Return [x, y] of the center of cell containing provided text 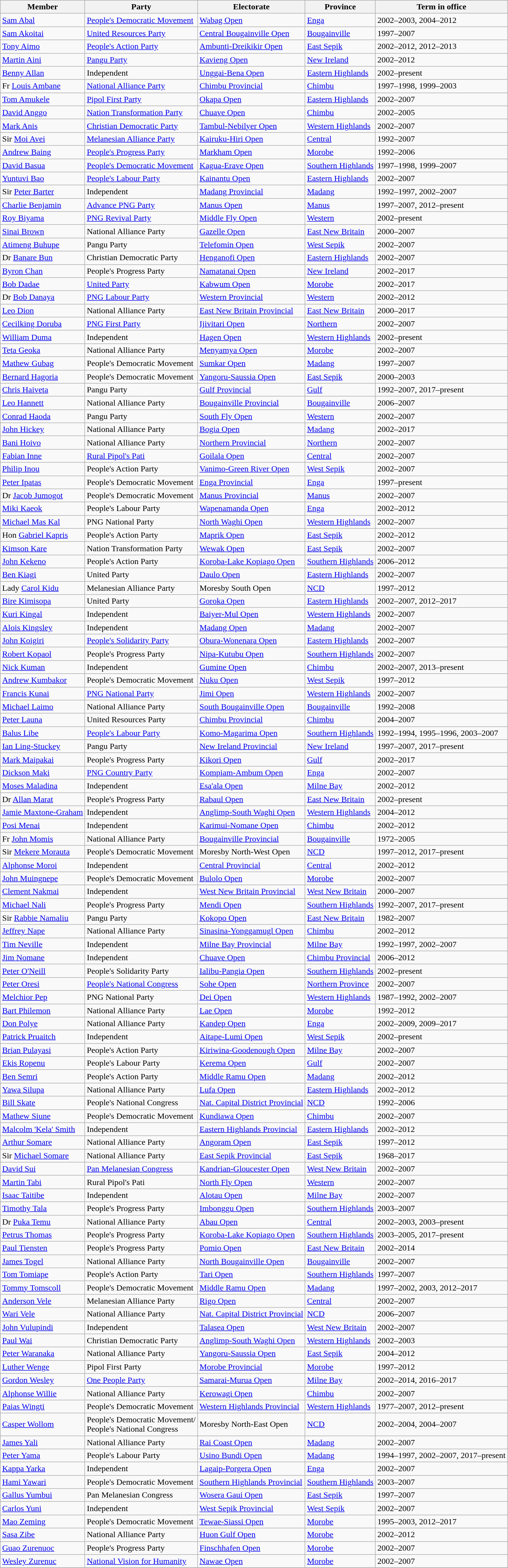
2002–2014 [441, 1248]
Huon Gulf Open [251, 1535]
Alois Kingsley [43, 628]
Nawae Open [251, 1561]
Dr Jacob Jumogot [43, 495]
Bulolo Open [251, 878]
Philip Inou [43, 469]
North Waghi Open [251, 522]
Yawa Silupa [43, 1090]
One People Party [141, 1380]
Goroka Open [251, 601]
Paias Wingti [43, 1406]
Rabaul Open [251, 799]
Southern Highlands Provincial [251, 1482]
Mathew Siune [43, 1116]
Peter Waranaka [43, 1354]
Goilala Open [251, 456]
Sir Moi Avei [43, 139]
2002–2009, 2009–2017 [441, 1024]
1997–2012, 2017–present [441, 852]
Mathew Gubag [43, 363]
Gazelle Open [251, 231]
Lady Carol Kidu [43, 588]
Dr Bob Danaya [43, 297]
Ialibu-Pangia Open [251, 971]
Moresby North-West Open [251, 852]
Eastern Highlands Provincial [251, 1129]
Sohe Open [251, 984]
Lae Open [251, 1011]
Alphonse Moroi [43, 865]
East New Britain Provincial [251, 310]
Northern Provincial [251, 443]
Leo Hannett [43, 403]
1972–2005 [441, 839]
Menyamya Open [251, 350]
Abau Open [251, 1221]
Kainantu Open [251, 179]
1977–2007, 2012–present [441, 1406]
Kagua-Erave Open [251, 165]
Fr Louis Ambane [43, 86]
Aitape-Lumi Open [251, 1037]
Posi Menai [43, 826]
Kandep Open [251, 1024]
Esa'ala Open [251, 786]
Peter Oresi [43, 984]
2002–2012, 2012–2013 [441, 46]
Talasea Open [251, 1327]
Henganofi Open [251, 258]
Telefomin Open [251, 245]
National Vision for Humanity [141, 1561]
David Anggo [43, 112]
2002–2003, 2003–present [441, 1221]
Bob Dadae [43, 284]
2002–2004, 2004–2007 [441, 1424]
Tommy Tomscoll [43, 1288]
East Sepik Provincial [251, 1156]
Michael Mas Kal [43, 522]
Enga Provincial [251, 482]
Byron Chan [43, 271]
Mao Zeming [43, 1522]
Nuku Open [251, 680]
1995–2003, 2012–2017 [441, 1522]
North Bougainville Open [251, 1261]
Bani Hoivo [43, 443]
Pomio Open [251, 1248]
Tony Aimo [43, 46]
Tim Neville [43, 944]
1997–present [441, 482]
Gordon Wesley [43, 1380]
Charlie Benjamin [43, 205]
1987–1992, 2002–2007 [441, 997]
Wesley Zurenuc [43, 1561]
1992–2008 [441, 707]
Namatanai Open [251, 271]
Tom Tomiape [43, 1275]
1997–2002, 2003, 2012–2017 [441, 1288]
Party [141, 7]
Wapenamanda Open [251, 509]
1994–1997, 2002–2007, 2017–present [441, 1456]
PNG Labour Party [141, 297]
David Sui [43, 1169]
Hami Yawari [43, 1482]
2002–2007, 2012–2017 [441, 601]
1992–1994, 1995–1996, 2003–2007 [441, 733]
Kokopo Open [251, 918]
Central Bougainville Open [251, 33]
Wari Vele [43, 1314]
Province [340, 7]
Clement Nakmai [43, 892]
Ijivitari Open [251, 324]
Guao Zurenuoc [43, 1548]
John Koigiri [43, 641]
1997–2007, 2017–present [441, 746]
Michael Nali [43, 905]
Peter Launa [43, 720]
Madang Provincial [251, 192]
Alotau Open [251, 1195]
Carlos Yuni [43, 1508]
Kerema Open [251, 1063]
Vanimo-Green River Open [251, 469]
Unggai-Bena Open [251, 73]
Luther Wenge [43, 1367]
John Kekeno [43, 561]
Kappa Yarka [43, 1469]
Sir Peter Barter [43, 192]
Tambul-Nebilyer Open [251, 126]
Sumkar Open [251, 363]
Western Highlands Provincial [251, 1406]
Wosera Gaui Open [251, 1495]
Kairuku-Hiri Open [251, 139]
Hagen Open [251, 337]
Baiyer-Mul Open [251, 614]
2003–2005, 2017–present [441, 1235]
Dickson Maki [43, 773]
Usino Bundi Open [251, 1456]
1997–2007, 2012–present [441, 205]
Nipa-Kutubu Open [251, 654]
Samarai-Murua Open [251, 1380]
Kundiawa Open [251, 1116]
2004–2007 [441, 720]
Dr Puka Temu [43, 1221]
Fabian Inne [43, 456]
Imbonggu Open [251, 1208]
1992–2012 [441, 1011]
2002–2003, 2004–2012 [441, 20]
Francis Kunai [43, 693]
Jim Nomane [43, 957]
Jeffrey Nape [43, 931]
Kandrian-Gloucester Open [251, 1169]
Okapa Open [251, 99]
South Fly Open [251, 416]
Moresby South Open [251, 588]
Balus Libe [43, 733]
Andrew Kumbakor [43, 680]
Wabag Open [251, 20]
Nick Kuman [43, 667]
Tewae-Siassi Open [251, 1522]
Mark Maipakai [43, 759]
Manus Provincial [251, 495]
Kavieng Open [251, 60]
Daulo Open [251, 574]
Western Provincial [251, 297]
2000–2003 [441, 376]
Sam Akoitai [43, 33]
Sir Rabbie Namaliu [43, 918]
North Fly Open [251, 1182]
Jimi Open [251, 693]
Paul Wai [43, 1340]
Yuntuvi Bao [43, 179]
Bire Kimisopa [43, 601]
Dr Allan Marat [43, 799]
Ben Semri [43, 1076]
Ian Ling-Stuckey [43, 746]
Lufa Open [251, 1090]
Bart Philemon [43, 1011]
Angoram Open [251, 1142]
Kabwum Open [251, 284]
PNG Revival Party [141, 218]
PNG Country Party [141, 773]
2002–2005 [441, 112]
John Muingnepe [43, 878]
Peter O'Neill [43, 971]
Komo-Magarima Open [251, 733]
Petrus Thomas [43, 1235]
Leo Dion [43, 310]
Kompiam-Ambum Open [251, 773]
Isaac Taitibe [43, 1195]
Obura-Wonenara Open [251, 641]
Sinasina-Yonggamugl Open [251, 931]
Brian Pulayasi [43, 1050]
Alphonse Willie [43, 1393]
Martin Tabi [43, 1182]
Fr John Momis [43, 839]
Malcolm 'Kela' Smith [43, 1129]
Gallus Yumbui [43, 1495]
Melchior Pep [43, 997]
2002–2014, 2016–2017 [441, 1380]
Sir Mekere Morauta [43, 852]
Conrad Haoda [43, 416]
Bernard Hagoria [43, 376]
Arthur Somare [43, 1142]
Kerowagi Open [251, 1393]
Morobe Provincial [251, 1367]
Roy Biyama [43, 218]
James Yali [43, 1442]
Cecilking Doruba [43, 324]
John Hickey [43, 429]
Rai Coast Open [251, 1442]
Peter Ipatas [43, 482]
Bogia Open [251, 429]
Sam Abal [43, 20]
Wewak Open [251, 548]
New Ireland Provincial [251, 746]
Hon Gabriel Kapris [43, 535]
Dr Banare Bun [43, 258]
West Sepik Provincial [251, 1508]
Kuri Kingal [43, 614]
Manus Open [251, 205]
Mendi Open [251, 905]
Miki Kaeok [43, 509]
2002–2007, 2013–present [441, 667]
Term in office [441, 7]
Central Provincial [251, 865]
Advance PNG Party [141, 205]
Dei Open [251, 997]
Peter Yama [43, 1456]
Ben Kiagi [43, 574]
Chris Haiveta [43, 390]
Bill Skate [43, 1103]
South Bougainville Open [251, 707]
Finschhafen Open [251, 1548]
Ekis Ropenu [43, 1063]
William Duma [43, 337]
Sasa Zibe [43, 1535]
1992–2007 [441, 139]
Kikori Open [251, 759]
People's Democratic Movement/People's National Congress [141, 1424]
Tari Open [251, 1275]
Teta Geoka [43, 350]
Maprik Open [251, 535]
1997–1998, 1999–2003 [441, 86]
Gumine Open [251, 667]
Lagaip-Porgera Open [251, 1469]
John Vulupindi [43, 1327]
Anderson Vele [43, 1301]
Markham Open [251, 152]
Sinai Brown [43, 231]
Karimui-Nomane Open [251, 826]
Rigo Open [251, 1301]
Mark Anis [43, 126]
Middle Fly Open [251, 218]
Moresby North-East Open [251, 1424]
James Togel [43, 1261]
Tom Amukele [43, 99]
Patrick Pruaitch [43, 1037]
PNG First Party [141, 324]
Member [43, 7]
Electorate [251, 7]
Benny Allan [43, 73]
2000–2017 [441, 310]
1968–2017 [441, 1156]
Ambunti-Dreikikir Open [251, 46]
Madang Open [251, 628]
Don Polye [43, 1024]
Jamie Maxtone-Graham [43, 812]
Timothy Tala [43, 1208]
2002–2003 [441, 1340]
Paul Tiensten [43, 1248]
Robert Kopaol [43, 654]
1997–1998, 1999–2007 [441, 165]
Gulf Provincial [251, 390]
Moses Maladina [43, 786]
Michael Laimo [43, 707]
Kiriwina-Goodenough Open [251, 1050]
Sir Michael Somare [43, 1156]
Atimeng Buhupe [43, 245]
West New Britain Provincial [251, 892]
Milne Bay Provincial [251, 944]
Kimson Kare [43, 548]
Andrew Baing [43, 152]
David Basua [43, 165]
Martin Aini [43, 60]
Casper Wollom [43, 1424]
Northern Province [340, 984]
1982–2007 [441, 918]
